Extract the [x, y] coordinate from the center of the cell holding the provided text.  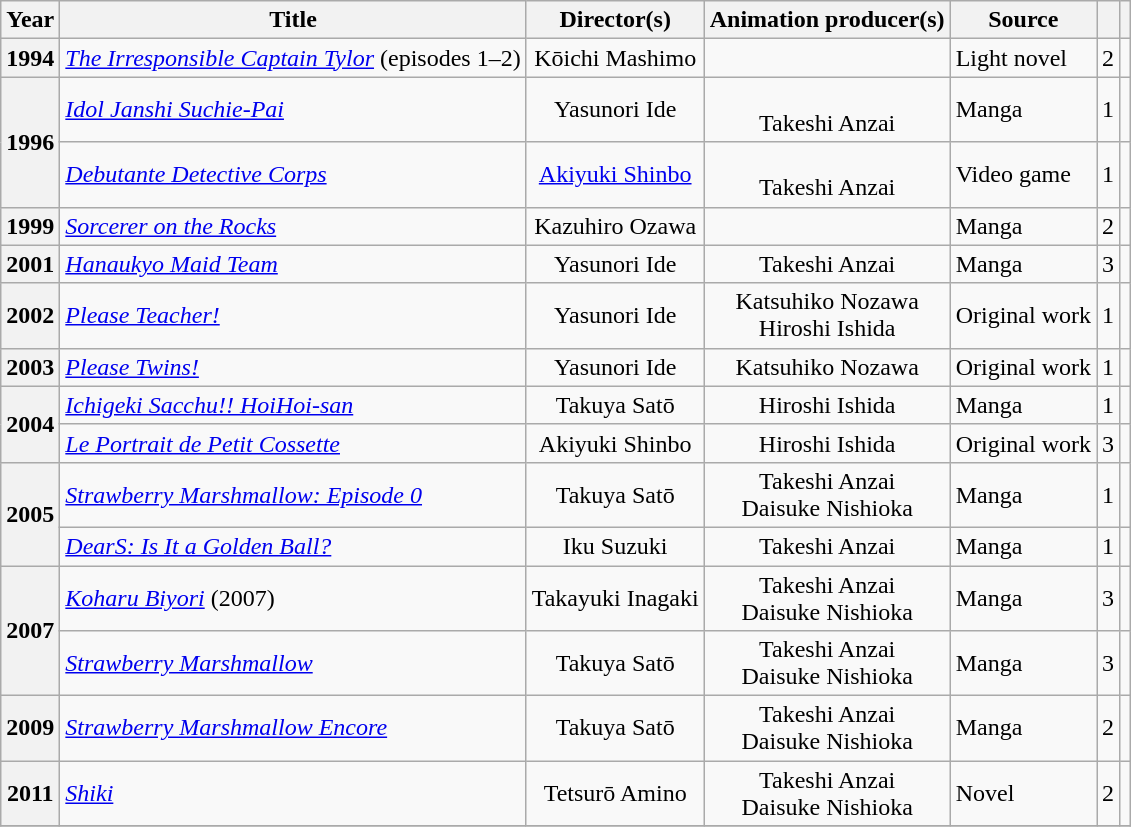
2005 [30, 514]
Video game [1023, 174]
2011 [30, 794]
Year [30, 20]
Title [293, 20]
Please Teacher! [293, 316]
Please Twins! [293, 367]
Source [1023, 20]
Kōichi Mashimo [615, 58]
Takayuki Inagaki [615, 598]
2009 [30, 728]
2004 [30, 424]
Tetsurō Amino [615, 794]
Strawberry Marshmallow: Episode 0 [293, 494]
Hanaukyo Maid Team [293, 264]
Ichigeki Sacchu!! HoiHoi-san [293, 405]
Sorcerer on the Rocks [293, 226]
DearS: Is It a Golden Ball? [293, 546]
Idol Janshi Suchie-Pai [293, 110]
2003 [30, 367]
Kazuhiro Ozawa [615, 226]
2001 [30, 264]
2007 [30, 631]
The Irresponsible Captain Tylor (episodes 1–2) [293, 58]
Light novel [1023, 58]
Iku Suzuki [615, 546]
Director(s) [615, 20]
1994 [30, 58]
Debutante Detective Corps [293, 174]
Strawberry Marshmallow [293, 664]
Le Portrait de Petit Cossette [293, 443]
Novel [1023, 794]
2002 [30, 316]
Katsuhiko Nozawa [827, 367]
Strawberry Marshmallow Encore [293, 728]
Katsuhiko NozawaHiroshi Ishida [827, 316]
1996 [30, 142]
Animation producer(s) [827, 20]
Shiki [293, 794]
Koharu Biyori (2007) [293, 598]
1999 [30, 226]
